Identify which cell holds the provided text, then report its (x, y) central coordinate. 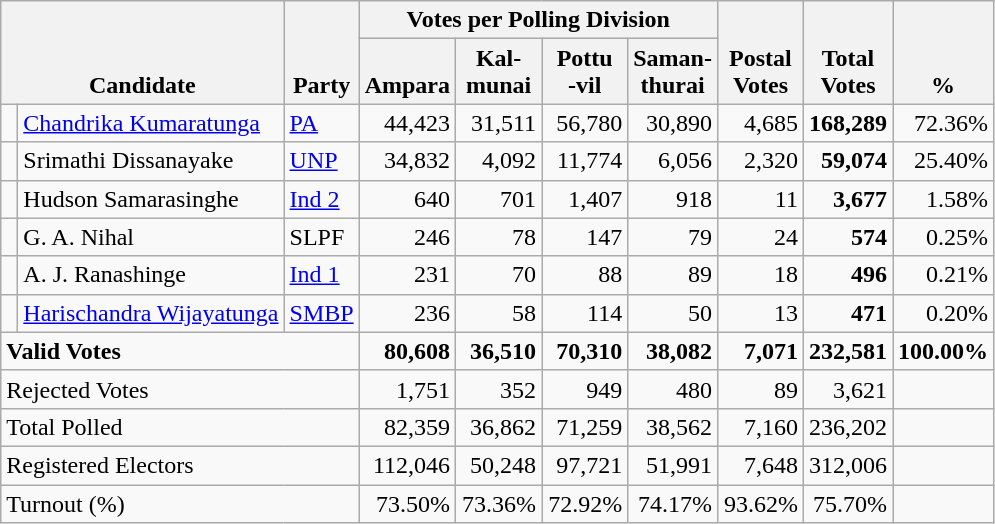
73.50% (407, 503)
312,006 (848, 465)
72.36% (944, 123)
7,160 (760, 427)
11,774 (585, 161)
Total Polled (180, 427)
74.17% (673, 503)
Registered Electors (180, 465)
Chandrika Kumaratunga (151, 123)
1,751 (407, 389)
480 (673, 389)
70 (499, 275)
11 (760, 199)
147 (585, 237)
Candidate (142, 52)
PA (322, 123)
78 (499, 237)
0.20% (944, 313)
31,511 (499, 123)
24 (760, 237)
3,677 (848, 199)
34,832 (407, 161)
56,780 (585, 123)
4,092 (499, 161)
100.00% (944, 351)
75.70% (848, 503)
13 (760, 313)
97,721 (585, 465)
236,202 (848, 427)
Hudson Samarasinghe (151, 199)
25.40% (944, 161)
1.58% (944, 199)
231 (407, 275)
70,310 (585, 351)
Ind 2 (322, 199)
79 (673, 237)
1,407 (585, 199)
4,685 (760, 123)
58 (499, 313)
7,648 (760, 465)
88 (585, 275)
7,071 (760, 351)
352 (499, 389)
Ind 1 (322, 275)
A. J. Ranashinge (151, 275)
3,621 (848, 389)
Rejected Votes (180, 389)
236 (407, 313)
51,991 (673, 465)
% (944, 52)
G. A. Nihal (151, 237)
168,289 (848, 123)
496 (848, 275)
Party (322, 52)
PostalVotes (760, 52)
246 (407, 237)
0.25% (944, 237)
6,056 (673, 161)
30,890 (673, 123)
949 (585, 389)
Valid Votes (180, 351)
36,510 (499, 351)
Srimathi Dissanayake (151, 161)
Pottu-vil (585, 72)
471 (848, 313)
Ampara (407, 72)
0.21% (944, 275)
72.92% (585, 503)
918 (673, 199)
232,581 (848, 351)
59,074 (848, 161)
36,862 (499, 427)
80,608 (407, 351)
Votes per Polling Division (538, 20)
640 (407, 199)
UNP (322, 161)
44,423 (407, 123)
93.62% (760, 503)
2,320 (760, 161)
82,359 (407, 427)
18 (760, 275)
114 (585, 313)
38,562 (673, 427)
71,259 (585, 427)
112,046 (407, 465)
50 (673, 313)
Total Votes (848, 52)
73.36% (499, 503)
Turnout (%) (180, 503)
701 (499, 199)
50,248 (499, 465)
SMBP (322, 313)
38,082 (673, 351)
Kal-munai (499, 72)
SLPF (322, 237)
574 (848, 237)
Saman-thurai (673, 72)
Harischandra Wijayatunga (151, 313)
